Search for the cell housing the specified text and yield its (X, Y) center coordinate. 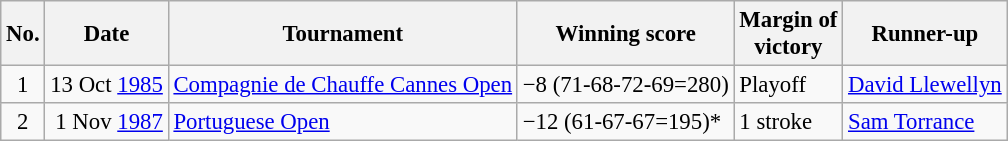
David Llewellyn (925, 85)
Sam Torrance (925, 122)
2 (23, 122)
−12 (61-67-67=195)* (626, 122)
Portuguese Open (342, 122)
Tournament (342, 34)
1 stroke (788, 122)
Runner-up (925, 34)
Date (106, 34)
Winning score (626, 34)
Playoff (788, 85)
1 Nov 1987 (106, 122)
1 (23, 85)
Margin ofvictory (788, 34)
−8 (71-68-72-69=280) (626, 85)
13 Oct 1985 (106, 85)
No. (23, 34)
Compagnie de Chauffe Cannes Open (342, 85)
